Pinpoint the cell where the given text exists, returning its (X, Y) midpoint coordinate. 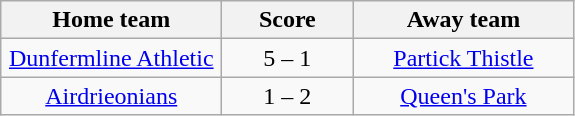
Airdrieonians (112, 96)
1 – 2 (288, 96)
Dunfermline Athletic (112, 58)
Score (288, 20)
5 – 1 (288, 58)
Partick Thistle (464, 58)
Away team (464, 20)
Home team (112, 20)
Queen's Park (464, 96)
